Locate the cell with the specified text and output its [x, y] center coordinate. 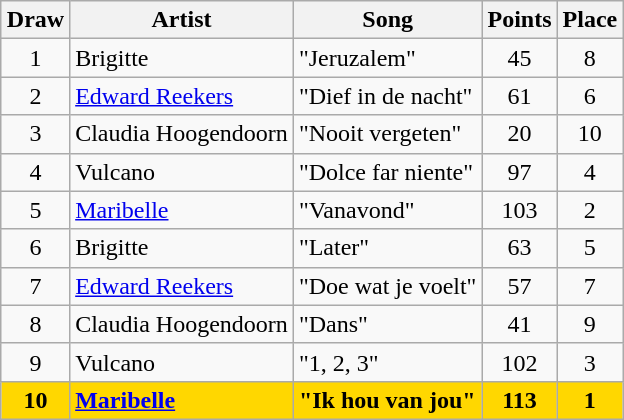
20 [520, 134]
97 [520, 172]
45 [520, 58]
61 [520, 96]
103 [520, 210]
"Dolce far niente" [388, 172]
57 [520, 286]
"1, 2, 3" [388, 362]
"Nooit vergeten" [388, 134]
Points [520, 20]
Draw [35, 20]
Artist [182, 20]
"Vanavond" [388, 210]
"Jeruzalem" [388, 58]
41 [520, 324]
102 [520, 362]
Place [590, 20]
"Doe wat je voelt" [388, 286]
113 [520, 400]
"Dans" [388, 324]
63 [520, 248]
Song [388, 20]
"Dief in de nacht" [388, 96]
"Ik hou van jou" [388, 400]
"Later" [388, 248]
